Output the (x, y) coordinate of the center of the cell containing the given text.  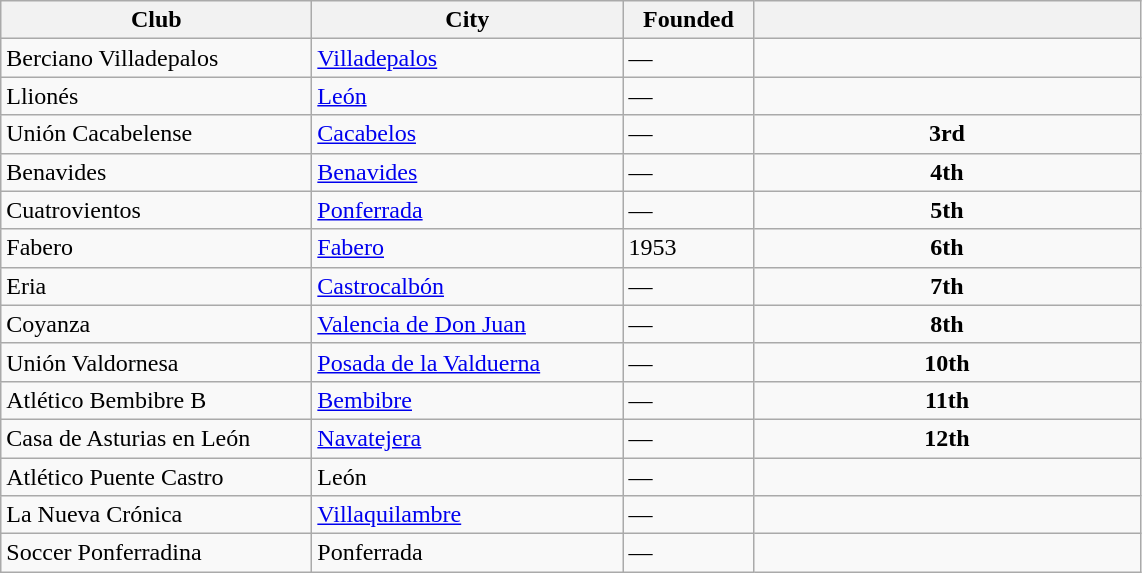
6th (947, 248)
Castrocalbón (468, 286)
City (468, 20)
10th (947, 362)
1953 (688, 248)
La Nueva Crónica (156, 515)
Villaquilambre (468, 515)
Unión Valdornesa (156, 362)
Berciano Villadepalos (156, 58)
12th (947, 438)
Llionés (156, 96)
Villadepalos (468, 58)
8th (947, 324)
Founded (688, 20)
3rd (947, 134)
Bembibre (468, 400)
4th (947, 172)
Eria (156, 286)
Club (156, 20)
Atlético Bembibre B (156, 400)
Coyanza (156, 324)
5th (947, 210)
Cacabelos (468, 134)
Navatejera (468, 438)
11th (947, 400)
Unión Cacabelense (156, 134)
Posada de la Valduerna (468, 362)
7th (947, 286)
Cuatrovientos (156, 210)
Soccer Ponferradina (156, 553)
Atlético Puente Castro (156, 477)
Valencia de Don Juan (468, 324)
Casa de Asturias en León (156, 438)
